Capture the cell that displays the provided text and extract its (x, y) central coordinate. 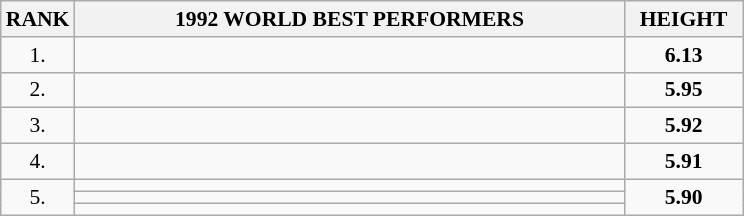
5. (38, 197)
2. (38, 90)
1. (38, 55)
5.95 (684, 90)
5.90 (684, 197)
RANK (38, 19)
1992 WORLD BEST PERFORMERS (349, 19)
HEIGHT (684, 19)
6.13 (684, 55)
3. (38, 126)
4. (38, 162)
5.91 (684, 162)
5.92 (684, 126)
